Detect which cell encompasses the target text, then output its [X, Y] center coordinate. 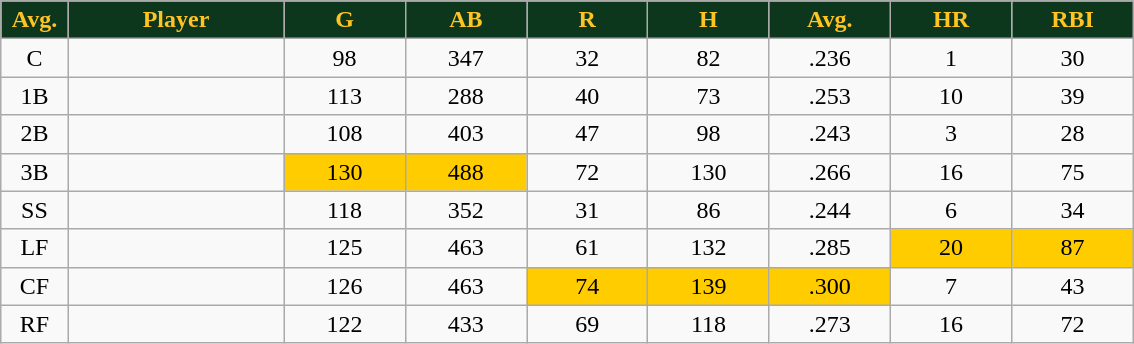
SS [34, 210]
.244 [830, 210]
RBI [1073, 20]
32 [586, 58]
HR [950, 20]
10 [950, 96]
87 [1073, 248]
C [34, 58]
39 [1073, 96]
122 [344, 324]
H [708, 20]
.236 [830, 58]
69 [586, 324]
Player [176, 20]
433 [466, 324]
.266 [830, 172]
126 [344, 286]
47 [586, 134]
G [344, 20]
20 [950, 248]
.273 [830, 324]
40 [586, 96]
7 [950, 286]
.285 [830, 248]
2B [34, 134]
3 [950, 134]
75 [1073, 172]
28 [1073, 134]
AB [466, 20]
.253 [830, 96]
30 [1073, 58]
125 [344, 248]
352 [466, 210]
288 [466, 96]
488 [466, 172]
86 [708, 210]
403 [466, 134]
1B [34, 96]
139 [708, 286]
132 [708, 248]
CF [34, 286]
R [586, 20]
.300 [830, 286]
.243 [830, 134]
LF [34, 248]
74 [586, 286]
RF [34, 324]
113 [344, 96]
347 [466, 58]
1 [950, 58]
43 [1073, 286]
108 [344, 134]
3B [34, 172]
34 [1073, 210]
82 [708, 58]
61 [586, 248]
6 [950, 210]
73 [708, 96]
31 [586, 210]
